Identify which cell holds the provided text, then report its [x, y] central coordinate. 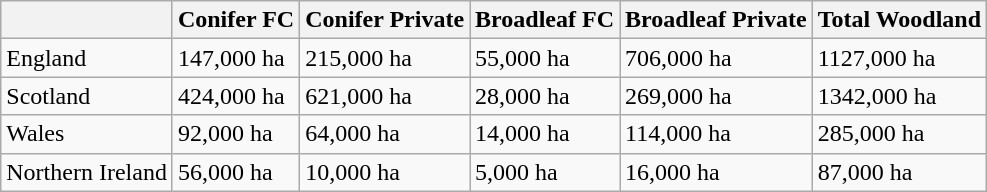
Northern Ireland [87, 172]
147,000 ha [236, 58]
Broadleaf FC [545, 20]
Wales [87, 134]
215,000 ha [385, 58]
10,000 ha [385, 172]
64,000 ha [385, 134]
Conifer Private [385, 20]
Scotland [87, 96]
Conifer FC [236, 20]
114,000 ha [716, 134]
Broadleaf Private [716, 20]
14,000 ha [545, 134]
706,000 ha [716, 58]
87,000 ha [899, 172]
92,000 ha [236, 134]
621,000 ha [385, 96]
424,000 ha [236, 96]
285,000 ha [899, 134]
28,000 ha [545, 96]
5,000 ha [545, 172]
16,000 ha [716, 172]
269,000 ha [716, 96]
55,000 ha [545, 58]
1127,000 ha [899, 58]
1342,000 ha [899, 96]
England [87, 58]
Total Woodland [899, 20]
56,000 ha [236, 172]
